Capture the cell that displays the provided text and extract its [X, Y] central coordinate. 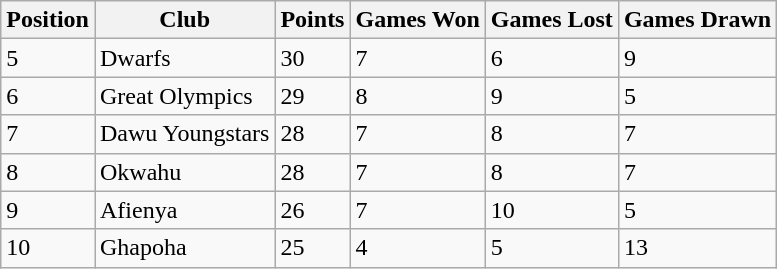
Okwahu [184, 172]
Games Drawn [697, 20]
Position [48, 20]
29 [312, 96]
30 [312, 58]
Dwarfs [184, 58]
26 [312, 210]
Ghapoha [184, 248]
Games Won [418, 20]
Points [312, 20]
Games Lost [552, 20]
Dawu Youngstars [184, 134]
13 [697, 248]
Great Olympics [184, 96]
Club [184, 20]
Afienya [184, 210]
4 [418, 248]
25 [312, 248]
